Find where the given text appears and provide that cell's center as [x, y] coordinate. 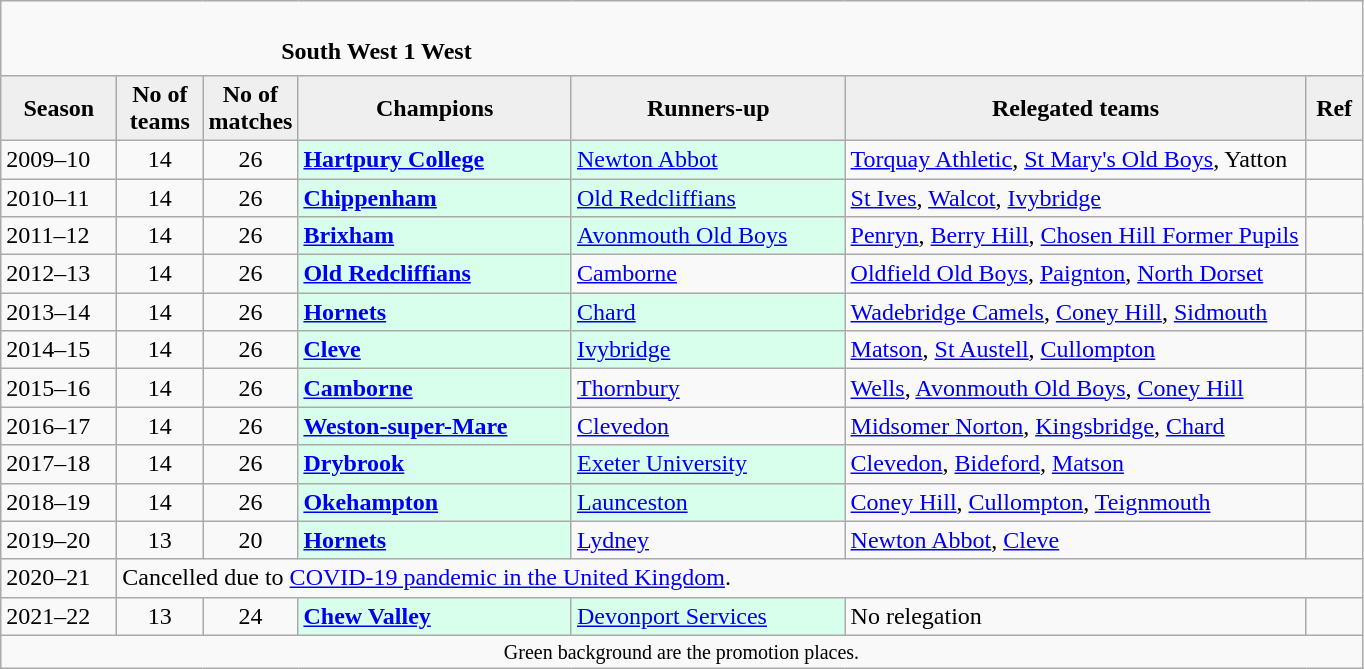
20 [250, 540]
Wadebridge Camels, Coney Hill, Sidmouth [1076, 312]
2015–16 [59, 388]
Season [59, 108]
Hartpury College [435, 159]
2009–10 [59, 159]
2011–12 [59, 236]
Wells, Avonmouth Old Boys, Coney Hill [1076, 388]
Clevedon [708, 426]
Launceston [708, 502]
Brixham [435, 236]
2012–13 [59, 274]
Thornbury [708, 388]
Drybrook [435, 464]
No of teams [160, 108]
Matson, St Austell, Cullompton [1076, 350]
Weston-super-Mare [435, 426]
2019–20 [59, 540]
2018–19 [59, 502]
Okehampton [435, 502]
2021–22 [59, 616]
Relegated teams [1076, 108]
Coney Hill, Cullompton, Teignmouth [1076, 502]
Chard [708, 312]
Runners-up [708, 108]
Chippenham [435, 197]
Exeter University [708, 464]
No of matches [250, 108]
2013–14 [59, 312]
Midsomer Norton, Kingsbridge, Chard [1076, 426]
Torquay Athletic, St Mary's Old Boys, Yatton [1076, 159]
Avonmouth Old Boys [708, 236]
Cancelled due to COVID-19 pandemic in the United Kingdom. [740, 578]
2017–18 [59, 464]
2010–11 [59, 197]
Green background are the promotion places. [682, 652]
Cleve [435, 350]
Lydney [708, 540]
Penryn, Berry Hill, Chosen Hill Former Pupils [1076, 236]
St Ives, Walcot, Ivybridge [1076, 197]
No relegation [1076, 616]
Devonport Services [708, 616]
Chew Valley [435, 616]
Ref [1334, 108]
2014–15 [59, 350]
Ivybridge [708, 350]
2020–21 [59, 578]
Oldfield Old Boys, Paignton, North Dorset [1076, 274]
Newton Abbot, Cleve [1076, 540]
2016–17 [59, 426]
Clevedon, Bideford, Matson [1076, 464]
Newton Abbot [708, 159]
Champions [435, 108]
24 [250, 616]
